Output the [X, Y] coordinate of the center of the cell containing the given text.  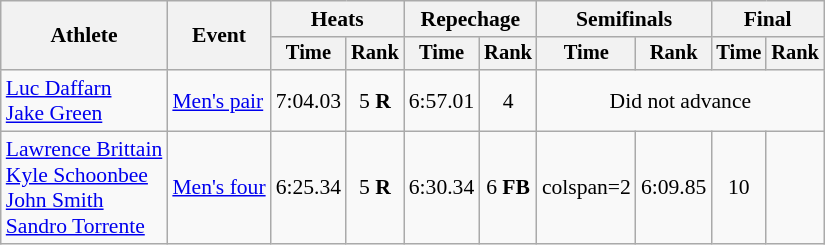
6 FB [508, 188]
Athlete [84, 36]
6:30.34 [442, 188]
Event [218, 36]
Semifinals [624, 19]
Lawrence BrittainKyle SchoonbeeJohn SmithSandro Torrente [84, 188]
Heats [338, 19]
Did not advance [680, 100]
4 [508, 100]
10 [738, 188]
6:25.34 [308, 188]
colspan=2 [586, 188]
Luc DaffarnJake Green [84, 100]
Final [767, 19]
Repechage [470, 19]
Men's four [218, 188]
6:57.01 [442, 100]
Men's pair [218, 100]
7:04.03 [308, 100]
6:09.85 [674, 188]
